Identify which cell holds the provided text, then report its [x, y] central coordinate. 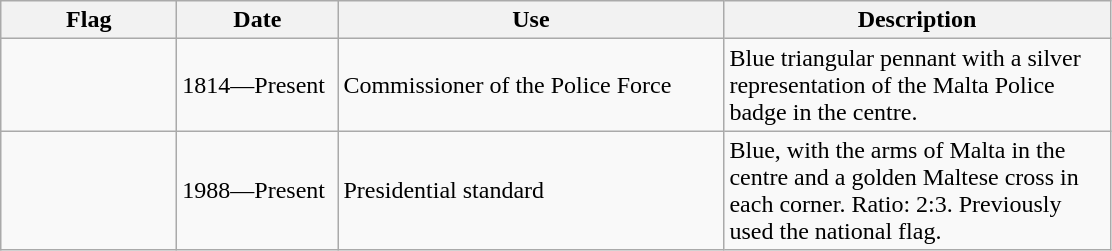
Blue triangular pennant with a silver representation of the Malta Police badge in the centre. [917, 85]
Presidential standard [531, 190]
Commissioner of the Police Force [531, 85]
Description [917, 20]
Date [258, 20]
1988—Present [258, 190]
1814—Present [258, 85]
Flag [89, 20]
Use [531, 20]
Blue, with the arms of Malta in the centre and a golden Maltese cross in each corner. Ratio: 2:3. Previously used the national flag. [917, 190]
